Find where the given text appears and provide that cell's center as [X, Y] coordinate. 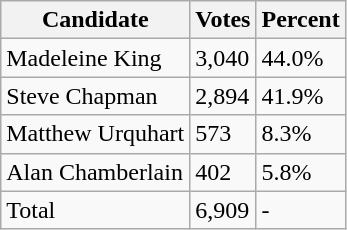
573 [223, 134]
Alan Chamberlain [96, 172]
Percent [300, 20]
Votes [223, 20]
Steve Chapman [96, 96]
41.9% [300, 96]
- [300, 210]
Candidate [96, 20]
44.0% [300, 58]
Total [96, 210]
3,040 [223, 58]
8.3% [300, 134]
5.8% [300, 172]
Madeleine King [96, 58]
Matthew Urquhart [96, 134]
2,894 [223, 96]
6,909 [223, 210]
402 [223, 172]
